Return [X, Y] of the center of cell containing provided text 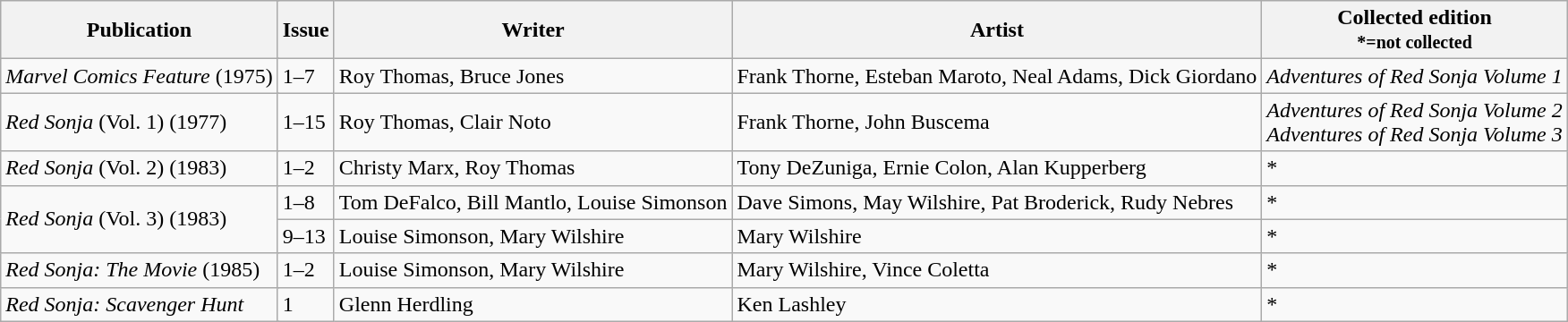
1–7 [306, 76]
Ken Lashley [997, 304]
Collected edition*=not collected [1414, 30]
Glenn Herdling [533, 304]
Adventures of Red Sonja Volume 1 [1414, 76]
Tony DeZuniga, Ernie Colon, Alan Kupperberg [997, 168]
Tom DeFalco, Bill Mantlo, Louise Simonson [533, 202]
Mary Wilshire [997, 236]
Frank Thorne, Esteban Maroto, Neal Adams, Dick Giordano [997, 76]
Christy Marx, Roy Thomas [533, 168]
Red Sonja (Vol. 3) (1983) [140, 219]
1 [306, 304]
Red Sonja: Scavenger Hunt [140, 304]
Red Sonja (Vol. 1) (1977) [140, 122]
9–13 [306, 236]
Dave Simons, May Wilshire, Pat Broderick, Rudy Nebres [997, 202]
Marvel Comics Feature (1975) [140, 76]
Issue [306, 30]
Artist [997, 30]
Publication [140, 30]
Roy Thomas, Clair Noto [533, 122]
1–15 [306, 122]
1–8 [306, 202]
Mary Wilshire, Vince Coletta [997, 270]
Adventures of Red Sonja Volume 2Adventures of Red Sonja Volume 3 [1414, 122]
Roy Thomas, Bruce Jones [533, 76]
Red Sonja: The Movie (1985) [140, 270]
Red Sonja (Vol. 2) (1983) [140, 168]
Frank Thorne, John Buscema [997, 122]
Writer [533, 30]
